For the text-containing cell, return its midpoint in [X, Y] coordinate format. 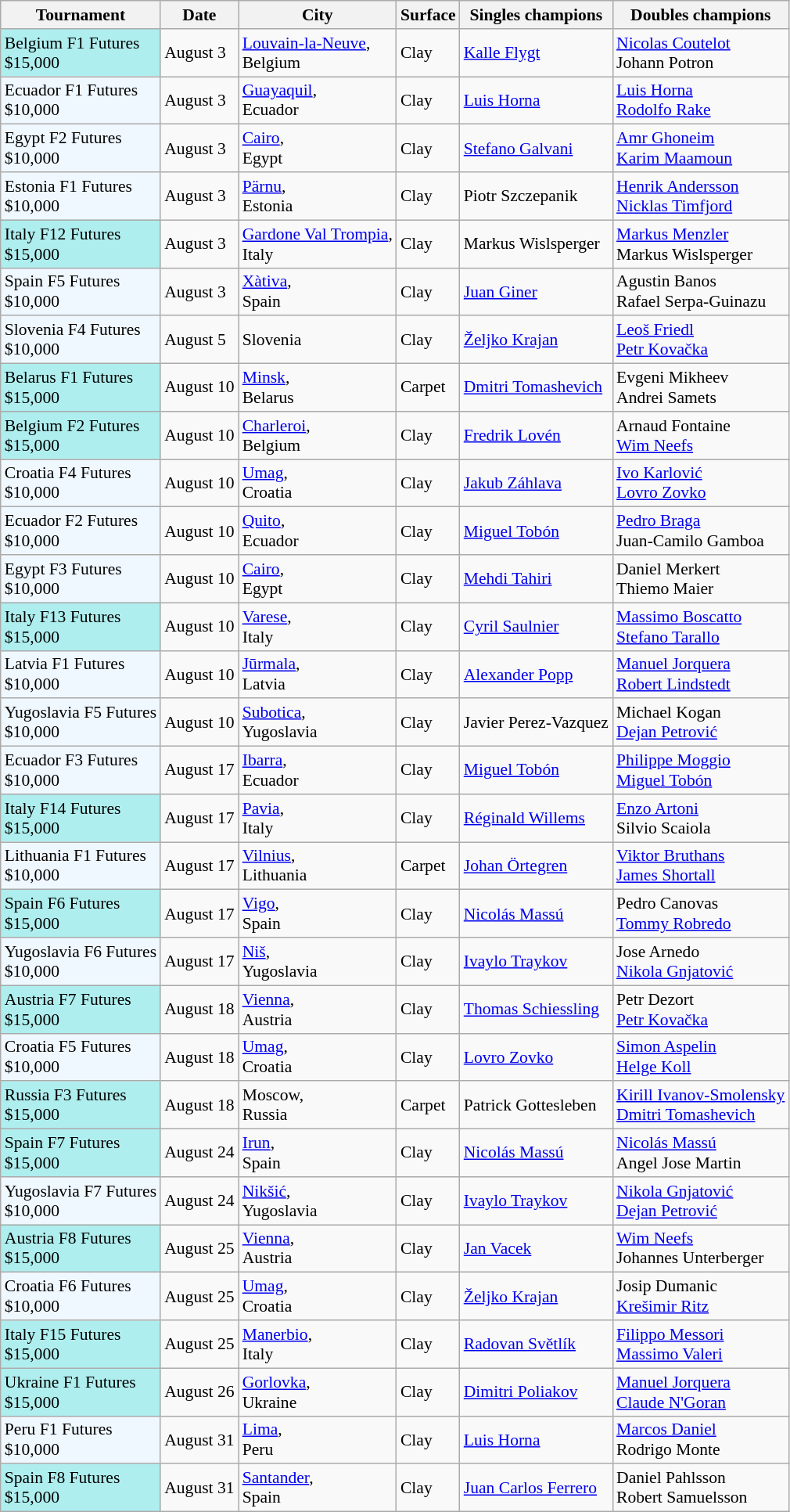
Cyril Saulnier [537, 626]
Italy F14 Futures$15,000 [81, 819]
Italy F15 Futures$15,000 [81, 1345]
Mehdi Tahiri [537, 579]
Ukraine F1 Futures$15,000 [81, 1391]
Réginald Willems [537, 819]
Manuel Jorquera Robert Lindstedt [701, 675]
Santander,Spain [318, 1489]
Markus Menzler Markus Wislsperger [701, 244]
Philippe Moggio Miguel Tobón [701, 770]
Marcos Daniel Rodrigo Monte [701, 1440]
Nikola Gnjatović Dejan Petrović [701, 1201]
Belgium F2 Futures$15,000 [81, 435]
Fredrik Lovén [537, 435]
Spain F7 Futures$15,000 [81, 1154]
Evgeni Mikheev Andrei Samets [701, 388]
Slovenia [318, 340]
Patrick Gottesleben [537, 1105]
Xàtiva,Spain [318, 291]
Jakub Záhlava [537, 484]
Arnaud Fontaine Wim Neefs [701, 435]
Manuel Jorquera Claude N'Goran [701, 1391]
Tournament [81, 15]
Gardone Val Trompia,Italy [318, 244]
Viktor Bruthans James Shortall [701, 866]
Agustin Banos Rafael Serpa-Guinazu [701, 291]
Dmitri Tomashevich [537, 388]
Jūrmala,Latvia [318, 675]
Pavia,Italy [318, 819]
Spain F8 Futures$15,000 [81, 1489]
Alexander Popp [537, 675]
Yugoslavia F6 Futures$10,000 [81, 961]
Johan Örtegren [537, 866]
Yugoslavia F5 Futures$10,000 [81, 723]
Quito,Ecuador [318, 531]
Ecuador F1 Futures$10,000 [81, 100]
Singles champions [537, 15]
Javier Perez-Vazquez [537, 723]
Irun,Spain [318, 1154]
Spain F6 Futures$15,000 [81, 914]
Peru F1 Futures$10,000 [81, 1440]
Ibarra,Ecuador [318, 770]
Enzo Artoni Silvio Scaiola [701, 819]
Jan Vacek [537, 1249]
Pedro Canovas Tommy Robredo [701, 914]
Kirill Ivanov-Smolensky Dmitri Tomashevich [701, 1105]
Croatia F5 Futures$10,000 [81, 1057]
Slovenia F4 Futures$10,000 [81, 340]
August 26 [199, 1391]
Kalle Flygt [537, 53]
Lima,Peru [318, 1440]
Croatia F6 Futures$10,000 [81, 1296]
Doubles champions [701, 15]
Pedro Braga Juan-Camilo Gamboa [701, 531]
Guayaquil,Ecuador [318, 100]
Massimo Boscatto Stefano Tarallo [701, 626]
Varese,Italy [318, 626]
Austria F8 Futures$15,000 [81, 1249]
Belarus F1 Futures$15,000 [81, 388]
Daniel Merkert Thiemo Maier [701, 579]
Ivo Karlović Lovro Zovko [701, 484]
August 5 [199, 340]
Lovro Zovko [537, 1057]
Nicolas Coutelot Johann Potron [701, 53]
Filippo Messori Massimo Valeri [701, 1345]
Gorlovka,Ukraine [318, 1391]
Vigo,Spain [318, 914]
Ecuador F3 Futures$10,000 [81, 770]
Juan Carlos Ferrero [537, 1489]
Nikšić,Yugoslavia [318, 1201]
Moscow,Russia [318, 1105]
Yugoslavia F7 Futures$10,000 [81, 1201]
Radovan Světlík [537, 1345]
Petr Dezort Petr Kovačka [701, 1010]
Charleroi,Belgium [318, 435]
Daniel Pahlsson Robert Samuelsson [701, 1489]
Juan Giner [537, 291]
Simon Aspelin Helge Koll [701, 1057]
Estonia F1 Futures$10,000 [81, 196]
Amr Ghoneim Karim Maamoun [701, 149]
Thomas Schiessling [537, 1010]
Date [199, 15]
Michael Kogan Dejan Petrović [701, 723]
Croatia F4 Futures$10,000 [81, 484]
Surface [429, 15]
Leoš Friedl Petr Kovačka [701, 340]
Vilnius,Lithuania [318, 866]
Subotica,Yugoslavia [318, 723]
Piotr Szczepanik [537, 196]
Belgium F1 Futures$15,000 [81, 53]
Pärnu,Estonia [318, 196]
Luis Horna Rodolfo Rake [701, 100]
Italy F12 Futures$15,000 [81, 244]
Latvia F1 Futures$10,000 [81, 675]
Russia F3 Futures$15,000 [81, 1105]
Austria F7 Futures$15,000 [81, 1010]
Minsk,Belarus [318, 388]
Josip Dumanic Krešimir Ritz [701, 1296]
Nicolás Massú Angel Jose Martin [701, 1154]
Markus Wislsperger [537, 244]
Stefano Galvani [537, 149]
Spain F5 Futures$10,000 [81, 291]
Jose Arnedo Nikola Gnjatović [701, 961]
Egypt F2 Futures$10,000 [81, 149]
Wim Neefs Johannes Unterberger [701, 1249]
Ecuador F2 Futures$10,000 [81, 531]
Dimitri Poliakov [537, 1391]
City [318, 15]
Egypt F3 Futures$10,000 [81, 579]
Lithuania F1 Futures$10,000 [81, 866]
Louvain-la-Neuve,Belgium [318, 53]
Niš,Yugoslavia [318, 961]
Italy F13 Futures$15,000 [81, 626]
Henrik Andersson Nicklas Timfjord [701, 196]
Manerbio,Italy [318, 1345]
